Provide the [x, y] coordinate of the cell's center where the given text is located.  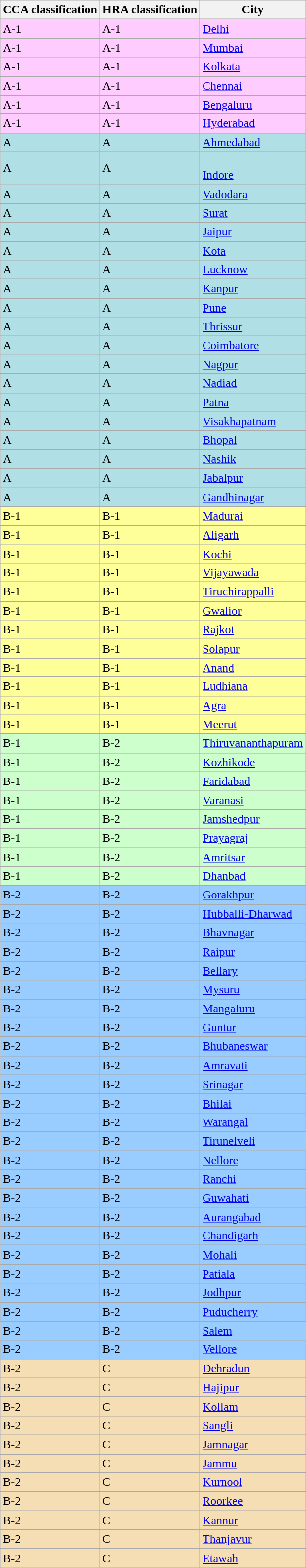
Coimbatore [253, 345]
Hajipur [253, 1387]
Kolkata [253, 67]
Bellary [253, 971]
HRA classification [149, 10]
Aligarh [253, 535]
Mangaluru [253, 1008]
Chennai [253, 86]
Kanpur [253, 289]
Puducherry [253, 1312]
Varanasi [253, 800]
Mumbai [253, 48]
Pune [253, 308]
Kannur [253, 1520]
Bhilai [253, 1103]
Jamshedpur [253, 819]
Kochi [253, 554]
Guntur [253, 1027]
Vijayawada [253, 573]
Kota [253, 250]
Mohali [253, 1255]
Kozhikode [253, 762]
Prayagraj [253, 838]
Anand [253, 668]
Bhopal [253, 440]
Jamnagar [253, 1444]
Srinagar [253, 1084]
Agra [253, 705]
Chandigarh [253, 1236]
Jabalpur [253, 478]
Bhavnagar [253, 933]
Indore [253, 168]
Patna [253, 402]
Ludhiana [253, 686]
Tiruchirappalli [253, 592]
Warangal [253, 1122]
Sangli [253, 1425]
Faridabad [253, 781]
Kurnool [253, 1482]
Bengaluru [253, 105]
Hyderabad [253, 123]
Visakhapatnam [253, 421]
Nellore [253, 1160]
Amravati [253, 1065]
Thrissur [253, 327]
Salem [253, 1331]
Bhubaneswar [253, 1046]
Dhanbad [253, 876]
Thanjavur [253, 1539]
Kollam [253, 1406]
Etawah [253, 1558]
Jaipur [253, 231]
Nadiad [253, 383]
Ahmedabad [253, 142]
Raipur [253, 952]
Jodhpur [253, 1293]
Hubballi-Dharwad [253, 914]
Nagpur [253, 364]
Delhi [253, 29]
Gorakhpur [253, 895]
Thiruvananthapuram [253, 743]
Surat [253, 213]
Gandhinagar [253, 497]
Ranchi [253, 1179]
Vadodara [253, 194]
Solapur [253, 649]
Amritsar [253, 857]
Meerut [253, 724]
Lucknow [253, 270]
Rajkot [253, 630]
Aurangabad [253, 1217]
Gwalior [253, 611]
Tirunelveli [253, 1141]
Mysuru [253, 990]
City [253, 10]
CCA classification [50, 10]
Madurai [253, 516]
Vellore [253, 1349]
Guwahati [253, 1198]
Jammu [253, 1463]
Patiala [253, 1274]
Roorkee [253, 1501]
Dehradun [253, 1368]
Nashik [253, 459]
